Scan for the cell matching the given text and deliver its [X, Y] coordinate at center. 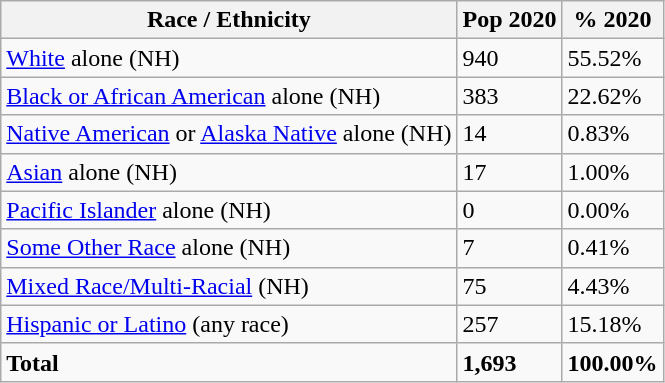
4.43% [612, 286]
% 2020 [612, 20]
Total [229, 362]
White alone (NH) [229, 58]
Mixed Race/Multi-Racial (NH) [229, 286]
0.41% [612, 248]
7 [510, 248]
1.00% [612, 172]
Pop 2020 [510, 20]
1,693 [510, 362]
100.00% [612, 362]
383 [510, 96]
17 [510, 172]
0.00% [612, 210]
Race / Ethnicity [229, 20]
Black or African American alone (NH) [229, 96]
0 [510, 210]
Hispanic or Latino (any race) [229, 324]
257 [510, 324]
Some Other Race alone (NH) [229, 248]
940 [510, 58]
Asian alone (NH) [229, 172]
Native American or Alaska Native alone (NH) [229, 134]
55.52% [612, 58]
Pacific Islander alone (NH) [229, 210]
22.62% [612, 96]
0.83% [612, 134]
75 [510, 286]
15.18% [612, 324]
14 [510, 134]
